Provide the (X, Y) coordinate of the cell's center where the given text is located.  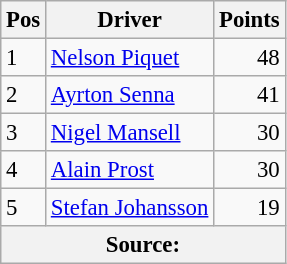
19 (250, 208)
Source: (143, 245)
1 (24, 58)
Driver (130, 20)
Points (250, 20)
Nelson Piquet (130, 58)
48 (250, 58)
Stefan Johansson (130, 208)
Nigel Mansell (130, 133)
Pos (24, 20)
Ayrton Senna (130, 95)
Alain Prost (130, 170)
5 (24, 208)
3 (24, 133)
41 (250, 95)
4 (24, 170)
2 (24, 95)
